For the text-containing cell, return its midpoint in (x, y) coordinate format. 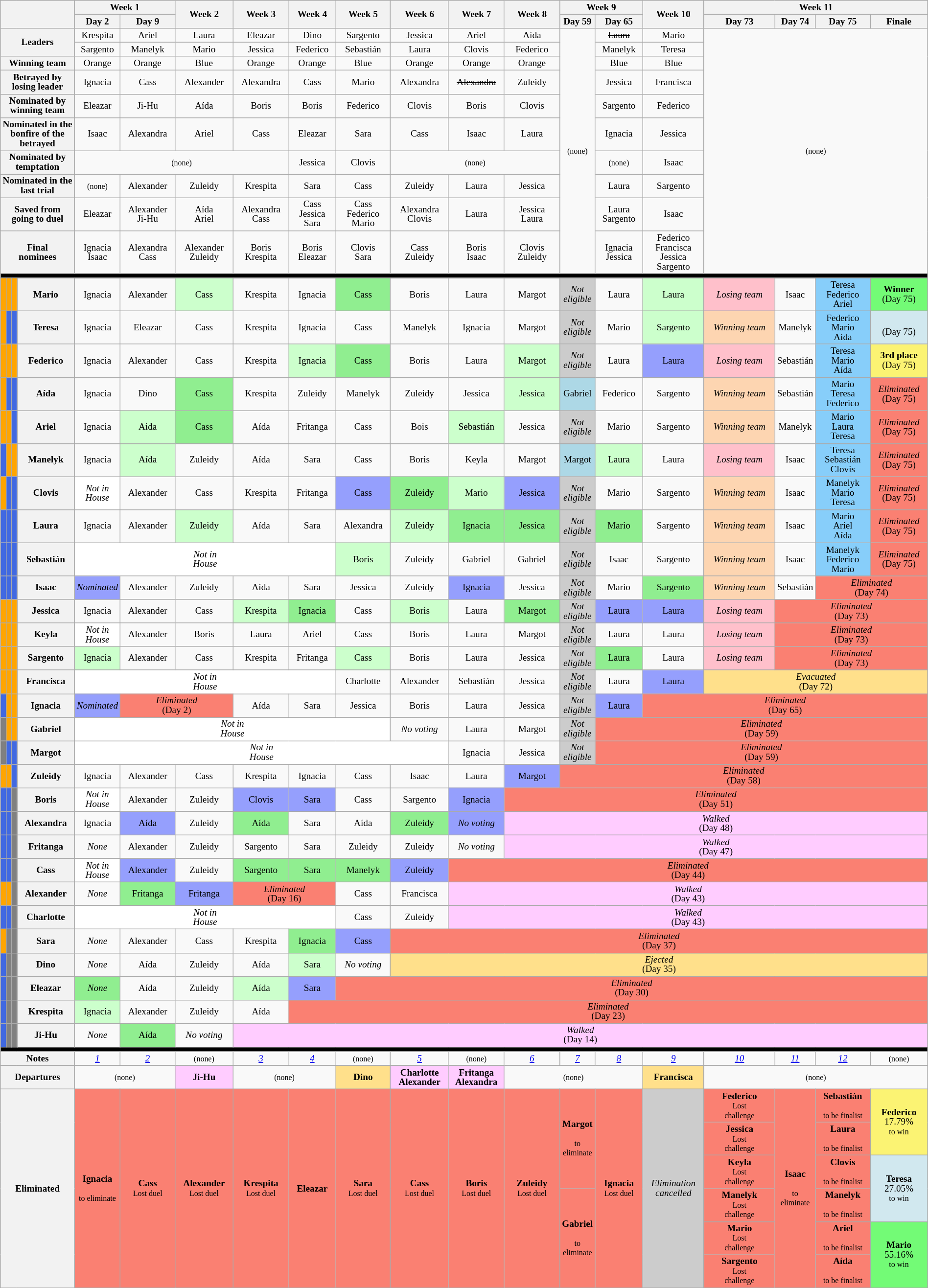
Sebastiánto be finalist (843, 1105)
SaraLost duel (363, 1188)
MarioLauraTeresa (843, 427)
Winner(Day 75) (899, 295)
Week 6 (420, 15)
Day 73 (739, 22)
Eliminated(Day 2) (177, 705)
MarioTeresaFederico (843, 394)
JessicaLostchallenge (739, 1139)
11 (795, 1059)
JessicaLaura (532, 214)
4 (312, 1059)
Teresa27.05%to win (899, 1188)
BorisIsaac (476, 253)
Week 3 (261, 15)
5 (420, 1059)
Federico17.79%to win (899, 1122)
Eliminated(Day 51) (716, 800)
Ignaciato eliminate (97, 1188)
AlexanderJi-Hu (148, 214)
Eliminated(Day 30) (631, 988)
Week 5 (363, 15)
ManelykMarioTeresa (843, 493)
Day 2 (97, 22)
Eliminated(Day 74) (871, 588)
KeylaLostchallenge (739, 1172)
Aídato be finalist (843, 1271)
Ejected(Day 35) (659, 965)
ClovisSara (363, 253)
Manelykto be finalist (843, 1205)
TeresaMarioAída (843, 361)
Mario55.16%to win (899, 1255)
SargentoLostchallenge (739, 1271)
FedericoMarioAída (843, 328)
Nominated by winning team (38, 106)
AídaAriel (205, 214)
3rd place(Day 75) (899, 361)
FedericoFranciscaJessicaSargento (673, 253)
IgnaciaIsaac (97, 253)
Saved from going to duel (38, 214)
AlexanderLost duel (205, 1188)
Nominated in the bonfire of the betrayed (38, 134)
Betrayed by losing leader (38, 82)
Week 10 (673, 15)
Day 74 (795, 22)
Margotto eliminate (578, 1138)
Eliminated(Day 37) (659, 941)
Notes (38, 1059)
Week 8 (532, 15)
CassZuleidy (420, 253)
7 (578, 1059)
10 (739, 1059)
Finalnominees (38, 253)
Day 9 (148, 22)
Day 65 (619, 22)
Week 2 (205, 15)
LauraSargento (619, 214)
MarioArielAída (843, 526)
Aida (148, 427)
Walked(Day 14) (580, 1035)
BorisKrespita (261, 253)
ZuleidyLost duel (532, 1188)
KrespitaLost duel (261, 1188)
9 (673, 1059)
Finale (899, 22)
TeresaFedericoAriel (843, 295)
TeresaSebastiánClovis (843, 460)
Week 11 (815, 8)
Nominated by temptation (38, 162)
Eliminated(Day 44) (688, 870)
Eliminated(Day 58) (744, 776)
Week 1 (124, 8)
BorisEleazar (312, 253)
Clovisto be finalist (843, 1172)
Eliminated(Day 16) (284, 894)
Week 4 (312, 15)
1 (97, 1059)
Bois (420, 427)
12 (843, 1059)
Day 75 (843, 22)
2 (148, 1059)
8 (619, 1059)
Nominated in the last trial (38, 186)
CassJessicaSara (312, 214)
ManelykLostchallenge (739, 1205)
IgnaciaLost duel (619, 1188)
Evacuated(Day 72) (815, 682)
AlexanderZuleidy (205, 253)
FedericoLostchallenge (739, 1105)
Laurato be finalist (843, 1139)
Eliminationcancelled (673, 1188)
FritangaAlexandra (476, 1077)
Eliminated (38, 1188)
CassFedericoMario (363, 214)
Day 59 (578, 22)
ManelykFedericoMario (843, 559)
AlexandraClovis (420, 214)
Week 7 (476, 15)
CharlotteAlexander (420, 1077)
Walked(Day 48) (716, 823)
MarioLostchallenge (739, 1238)
BorisLost duel (476, 1188)
6 (532, 1059)
(Day 75) (899, 328)
Gabrielto eliminate (578, 1238)
Walked(Day 47) (716, 847)
3 (261, 1059)
Eliminated(Day 65) (785, 705)
Leaders (38, 42)
Departures (38, 1077)
Eliminated(Day 23) (608, 1012)
ClovisZuleidy (532, 253)
Isaacto eliminate (795, 1188)
IgnaciaJessica (619, 253)
Week 9 (601, 8)
Arielto be finalist (843, 1238)
